Return (x, y) of the center of cell containing provided text 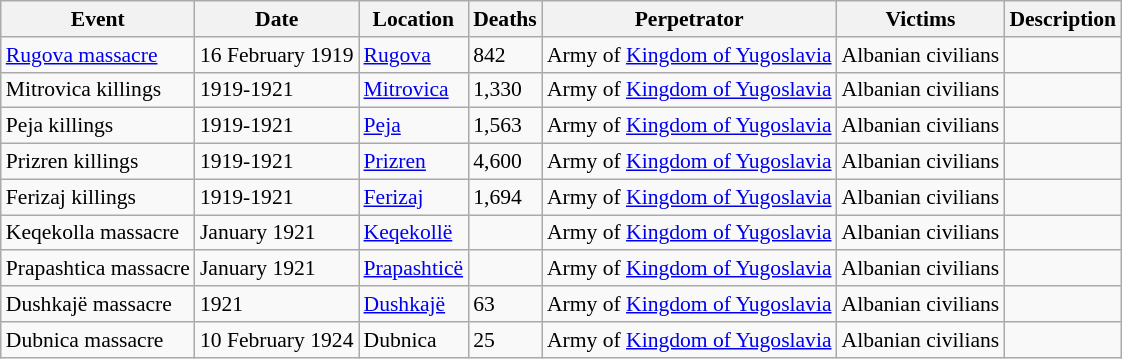
Victims (921, 19)
Prapashticë (413, 269)
63 (505, 304)
Date (277, 19)
Rugova massacre (98, 55)
Dushkajë (413, 304)
Mitrovica (413, 90)
Event (98, 19)
Dubnica massacre (98, 340)
Prizren killings (98, 162)
842 (505, 55)
Dubnica (413, 340)
Ferizaj (413, 197)
Deaths (505, 19)
Ferizaj killings (98, 197)
1,694 (505, 197)
4,600 (505, 162)
Peja killings (98, 126)
10 February 1924 (277, 340)
Dushkajë massacre (98, 304)
Prizren (413, 162)
Prapashtica massacre (98, 269)
1921 (277, 304)
Mitrovica killings (98, 90)
1,330 (505, 90)
Rugova (413, 55)
Description (1062, 19)
16 February 1919 (277, 55)
Perpetrator (690, 19)
25 (505, 340)
1,563 (505, 126)
Keqekollë (413, 233)
Keqekolla massacre (98, 233)
Peja (413, 126)
Location (413, 19)
